Search for the cell housing the specified text and yield its (x, y) center coordinate. 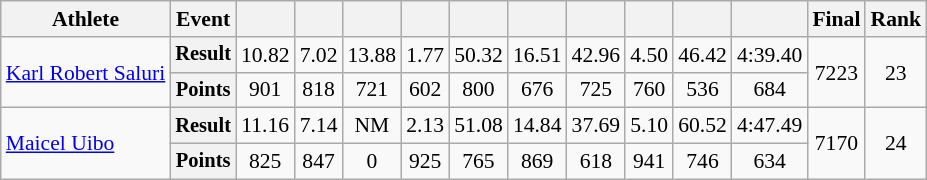
676 (538, 90)
11.16 (266, 126)
5.10 (649, 126)
Maicel Uibo (86, 144)
847 (319, 162)
Athlete (86, 19)
37.69 (596, 126)
4:47.49 (770, 126)
901 (266, 90)
23 (896, 72)
Event (203, 19)
51.08 (478, 126)
618 (596, 162)
536 (702, 90)
721 (372, 90)
4:39.40 (770, 55)
746 (702, 162)
684 (770, 90)
7170 (836, 144)
869 (538, 162)
16.51 (538, 55)
14.84 (538, 126)
46.42 (702, 55)
0 (372, 162)
24 (896, 144)
825 (266, 162)
818 (319, 90)
13.88 (372, 55)
Final (836, 19)
634 (770, 162)
7223 (836, 72)
42.96 (596, 55)
7.14 (319, 126)
4.50 (649, 55)
7.02 (319, 55)
50.32 (478, 55)
602 (425, 90)
941 (649, 162)
Karl Robert Saluri (86, 72)
NM (372, 126)
800 (478, 90)
1.77 (425, 55)
725 (596, 90)
765 (478, 162)
760 (649, 90)
2.13 (425, 126)
10.82 (266, 55)
925 (425, 162)
60.52 (702, 126)
Rank (896, 19)
